Locate the cell with the specified text and output its (X, Y) center coordinate. 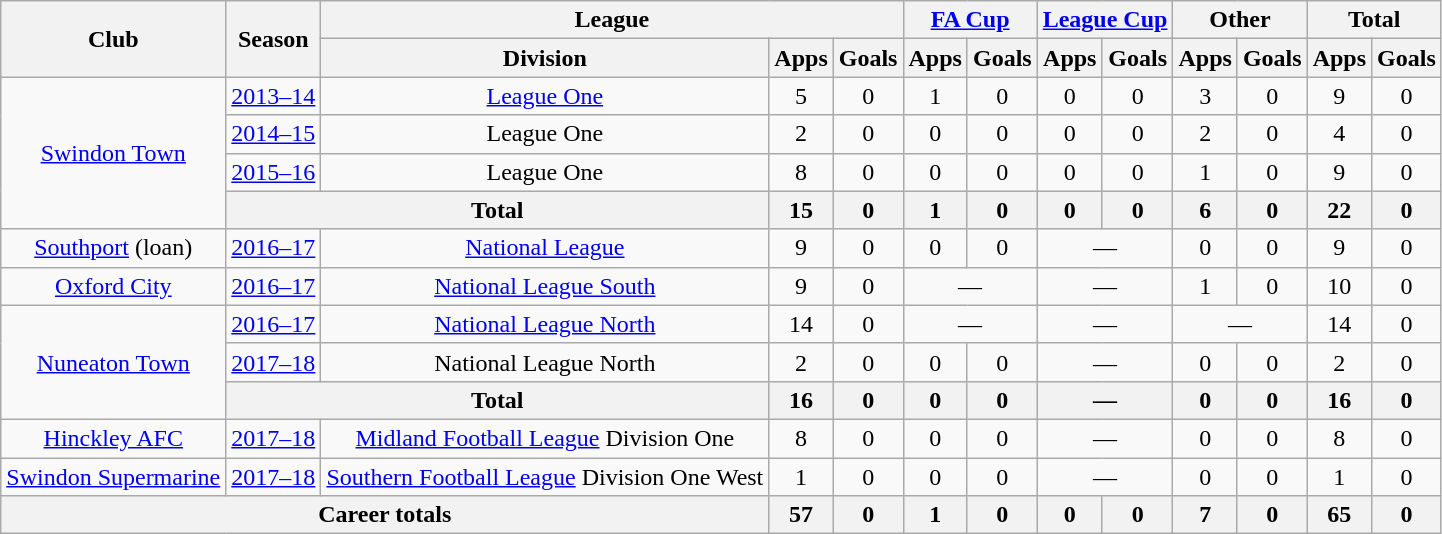
Southport (loan) (114, 248)
National League South (545, 286)
Hinckley AFC (114, 438)
15 (801, 210)
National League (545, 248)
Division (545, 58)
Club (114, 39)
Career totals (385, 515)
5 (801, 96)
Nuneaton Town (114, 362)
Oxford City (114, 286)
Other (1240, 20)
Swindon Town (114, 153)
65 (1339, 515)
Southern Football League Division One West (545, 477)
2014–15 (274, 134)
2013–14 (274, 96)
57 (801, 515)
Midland Football League Division One (545, 438)
2015–16 (274, 172)
3 (1205, 96)
4 (1339, 134)
6 (1205, 210)
Swindon Supermarine (114, 477)
League (612, 20)
7 (1205, 515)
Season (274, 39)
FA Cup (970, 20)
10 (1339, 286)
League Cup (1105, 20)
22 (1339, 210)
